Return the (X, Y) coordinate for the center point of the cell that contains the specified text.  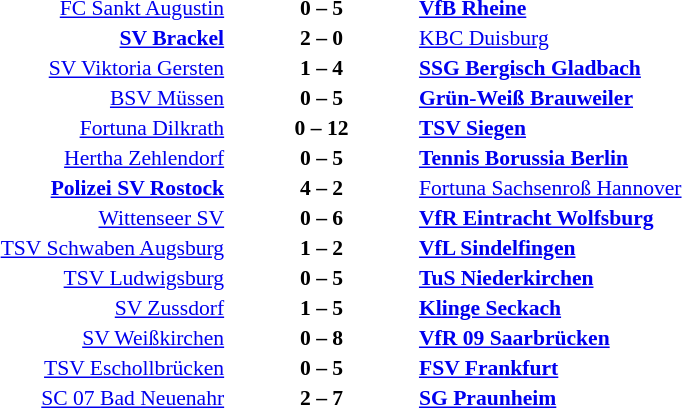
4 – 2 (322, 188)
2 – 0 (322, 38)
1 – 4 (322, 68)
1 – 5 (322, 308)
1 – 2 (322, 248)
0 – 6 (322, 218)
0 – 8 (322, 338)
0 – 12 (322, 128)
